From the cell containing the given text, extract its center point as [x, y] coordinate. 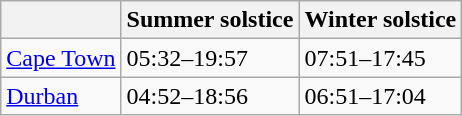
05:32–19:57 [210, 58]
Durban [61, 96]
04:52–18:56 [210, 96]
Summer solstice [210, 20]
Winter solstice [380, 20]
06:51–17:04 [380, 96]
07:51–17:45 [380, 58]
Cape Town [61, 58]
